Locate the cell with the specified text and output its (X, Y) center coordinate. 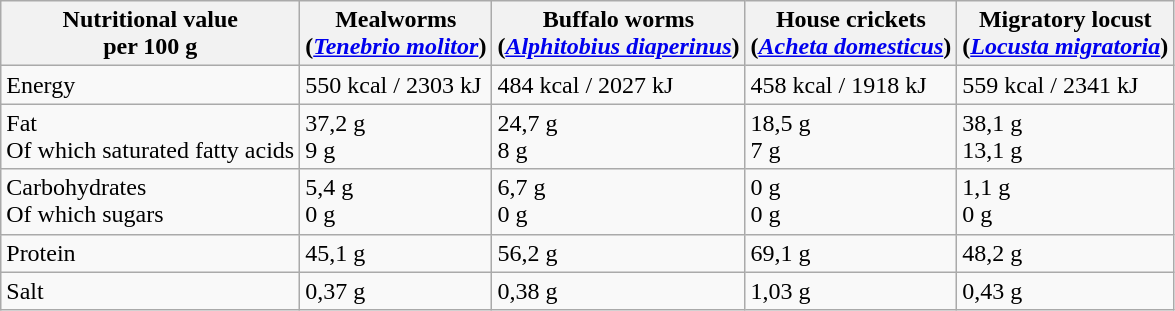
House crickets(Acheta domesticus) (851, 34)
484 kcal / 2027 kJ (618, 85)
0,38 g (618, 291)
CarbohydratesOf which sugars (150, 202)
Mealworms(Tenebrio molitor) (396, 34)
Energy (150, 85)
37,2 g9 g (396, 136)
6,7 g0 g (618, 202)
45,1 g (396, 253)
458 kcal / 1918 kJ (851, 85)
56,2 g (618, 253)
5,4 g0 g (396, 202)
Nutritional valueper 100 g (150, 34)
559 kcal / 2341 kJ (1066, 85)
18,5 g7 g (851, 136)
1,03 g (851, 291)
38,1 g13,1 g (1066, 136)
550 kcal / 2303 kJ (396, 85)
Buffalo worms(Alphitobius diaperinus) (618, 34)
0,37 g (396, 291)
0,43 g (1066, 291)
0 g0 g (851, 202)
Salt (150, 291)
24,7 g8 g (618, 136)
Migratory locust(Locusta migratoria) (1066, 34)
69,1 g (851, 253)
48,2 g (1066, 253)
1,1 g0 g (1066, 202)
Protein (150, 253)
FatOf which saturated fatty acids (150, 136)
